Find where the given text appears and provide that cell's center as (x, y) coordinate. 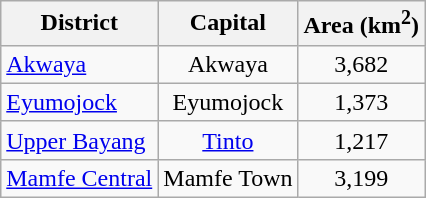
Capital (228, 24)
3,199 (362, 178)
Tinto (228, 140)
Mamfe Central (80, 178)
District (80, 24)
1,217 (362, 140)
3,682 (362, 64)
Mamfe Town (228, 178)
Upper Bayang (80, 140)
1,373 (362, 102)
Area (km2) (362, 24)
